Determine the [x, y] coordinate at the center of the cell enclosing the given text.  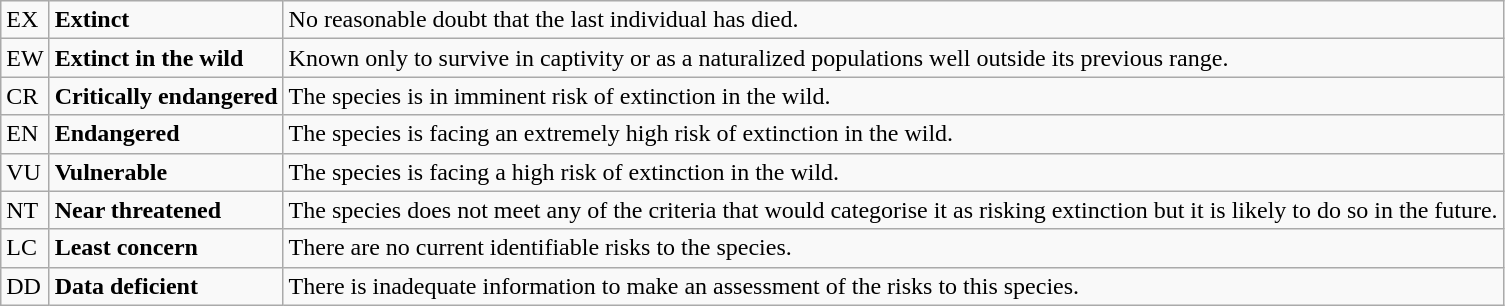
EX [25, 20]
Endangered [166, 134]
Extinct [166, 20]
CR [25, 96]
EN [25, 134]
VU [25, 172]
NT [25, 210]
LC [25, 248]
There are no current identifiable risks to the species. [893, 248]
Known only to survive in captivity or as a naturalized populations well outside its previous range. [893, 58]
The species is in imminent risk of extinction in the wild. [893, 96]
No reasonable doubt that the last individual has died. [893, 20]
Critically endangered [166, 96]
DD [25, 286]
The species does not meet any of the criteria that would categorise it as risking extinction but it is likely to do so in the future. [893, 210]
There is inadequate information to make an assessment of the risks to this species. [893, 286]
Extinct in the wild [166, 58]
The species is facing an extremely high risk of extinction in the wild. [893, 134]
EW [25, 58]
Near threatened [166, 210]
The species is facing a high risk of extinction in the wild. [893, 172]
Least concern [166, 248]
Vulnerable [166, 172]
Data deficient [166, 286]
